Determine the (x, y) coordinate at the center of the cell enclosing the given text.  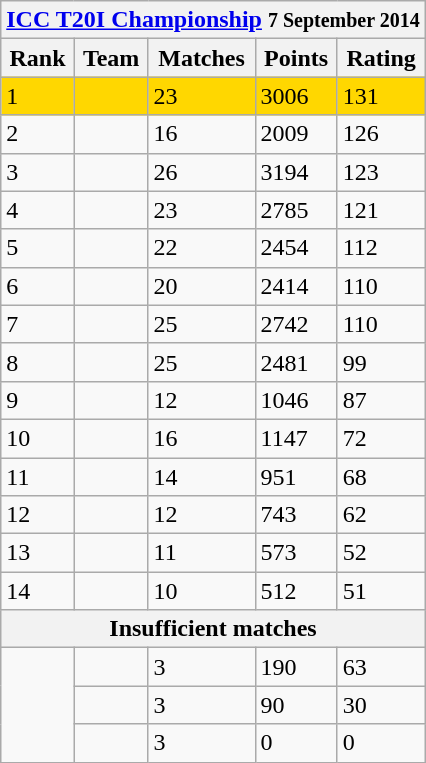
Points (296, 58)
2785 (296, 210)
1 (38, 96)
2481 (296, 362)
72 (381, 438)
7 (38, 324)
743 (296, 515)
Matches (202, 58)
9 (38, 400)
ICC T20I Championship 7 September 2014 (213, 20)
Rating (381, 58)
2742 (296, 324)
6 (38, 286)
1046 (296, 400)
4 (38, 210)
62 (381, 515)
5 (38, 248)
3006 (296, 96)
3194 (296, 172)
190 (296, 667)
123 (381, 172)
26 (202, 172)
30 (381, 705)
573 (296, 553)
2 (38, 134)
1147 (296, 438)
63 (381, 667)
951 (296, 477)
22 (202, 248)
Team (111, 58)
512 (296, 591)
131 (381, 96)
Rank (38, 58)
121 (381, 210)
112 (381, 248)
2009 (296, 134)
126 (381, 134)
52 (381, 553)
2414 (296, 286)
Insufficient matches (213, 629)
8 (38, 362)
87 (381, 400)
68 (381, 477)
90 (296, 705)
51 (381, 591)
20 (202, 286)
2454 (296, 248)
13 (38, 553)
99 (381, 362)
